Output the [X, Y] coordinate of the center of the cell containing the given text.  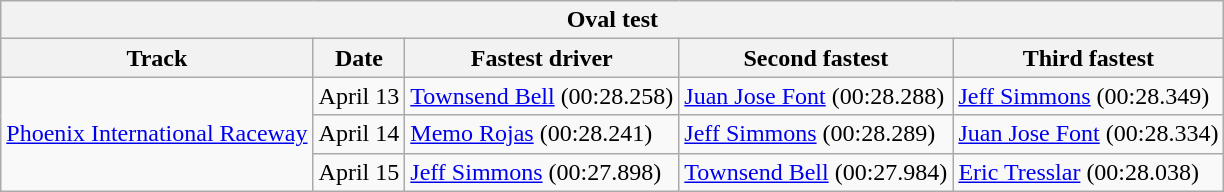
Track [157, 58]
Third fastest [1088, 58]
Phoenix International Raceway [157, 134]
Jeff Simmons (00:28.349) [1088, 96]
Townsend Bell (00:28.258) [542, 96]
Memo Rojas (00:28.241) [542, 134]
Juan Jose Font (00:28.334) [1088, 134]
Date [359, 58]
Eric Tresslar (00:28.038) [1088, 172]
Townsend Bell (00:27.984) [816, 172]
Second fastest [816, 58]
April 15 [359, 172]
Oval test [612, 20]
Jeff Simmons (00:28.289) [816, 134]
April 14 [359, 134]
Fastest driver [542, 58]
April 13 [359, 96]
Jeff Simmons (00:27.898) [542, 172]
Juan Jose Font (00:28.288) [816, 96]
